Return the (x, y) coordinate for the center point of the cell that contains the specified text.  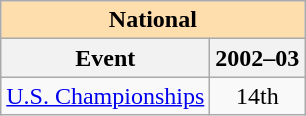
U.S. Championships (106, 96)
14th (258, 96)
2002–03 (258, 58)
Event (106, 58)
National (153, 20)
